Search for the cell housing the specified text and yield its [x, y] center coordinate. 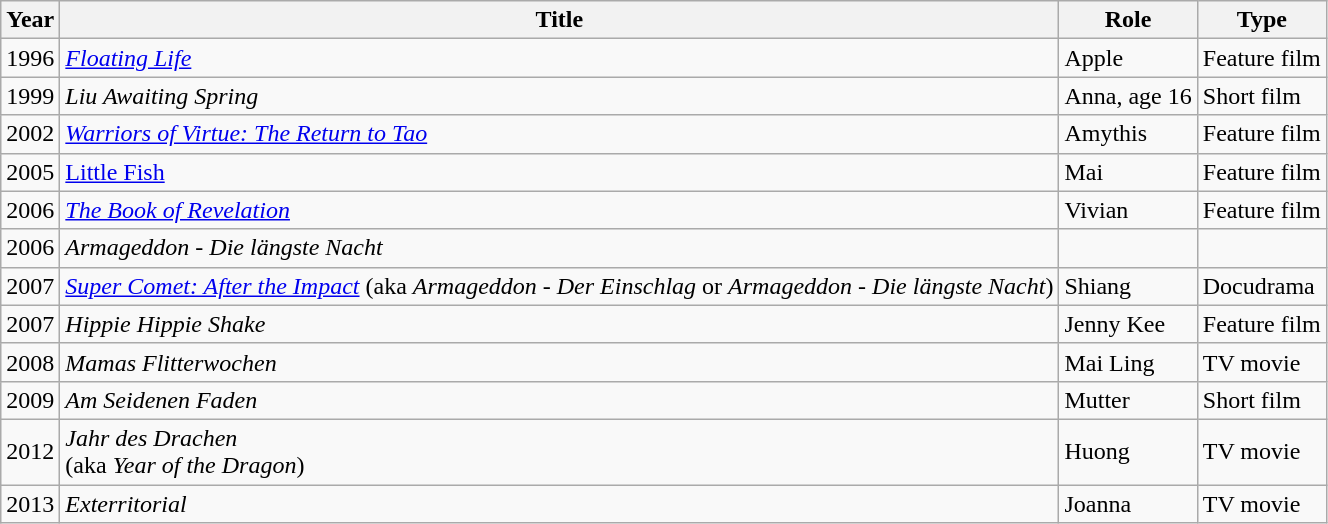
2009 [30, 400]
Amythis [1128, 134]
1996 [30, 58]
Apple [1128, 58]
2005 [30, 172]
Liu Awaiting Spring [560, 96]
Docudrama [1262, 286]
Am Seidenen Faden [560, 400]
Jenny Kee [1128, 324]
Shiang [1128, 286]
Armageddon - Die längste Nacht [560, 248]
Warriors of Virtue: The Return to Tao [560, 134]
Little Fish [560, 172]
The Book of Revelation [560, 210]
Exterritorial [560, 503]
Mai [1128, 172]
2013 [30, 503]
Super Comet: After the Impact (aka Armageddon - Der Einschlag or Armageddon - Die längste Nacht) [560, 286]
Hippie Hippie Shake [560, 324]
Mamas Flitterwochen [560, 362]
Floating Life [560, 58]
Jahr des Drachen(aka Year of the Dragon) [560, 452]
1999 [30, 96]
Anna, age 16 [1128, 96]
2012 [30, 452]
Year [30, 20]
2002 [30, 134]
Joanna [1128, 503]
Huong [1128, 452]
Vivian [1128, 210]
Mai Ling [1128, 362]
Title [560, 20]
Mutter [1128, 400]
Type [1262, 20]
2008 [30, 362]
Role [1128, 20]
